Pinpoint the cell where the given text exists, returning its [x, y] midpoint coordinate. 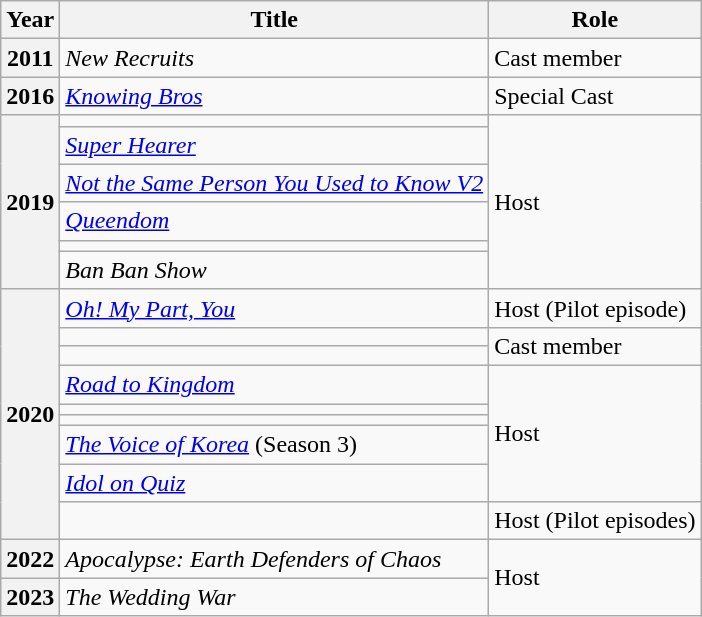
The Wedding War [274, 597]
Year [30, 20]
Role [595, 20]
2019 [30, 202]
Title [274, 20]
Road to Kingdom [274, 384]
Host (Pilot episode) [595, 308]
Not the Same Person You Used to Know V2 [274, 183]
The Voice of Korea (Season 3) [274, 445]
2022 [30, 559]
Knowing Bros [274, 96]
Ban Ban Show [274, 270]
Idol on Quiz [274, 483]
2016 [30, 96]
Super Hearer [274, 145]
2023 [30, 597]
New Recruits [274, 58]
Host (Pilot episodes) [595, 521]
Special Cast [595, 96]
Oh! My Part, You [274, 308]
2011 [30, 58]
Queendom [274, 221]
2020 [30, 414]
Apocalypse: Earth Defenders of Chaos [274, 559]
